Search for the cell housing the specified text and yield its [x, y] center coordinate. 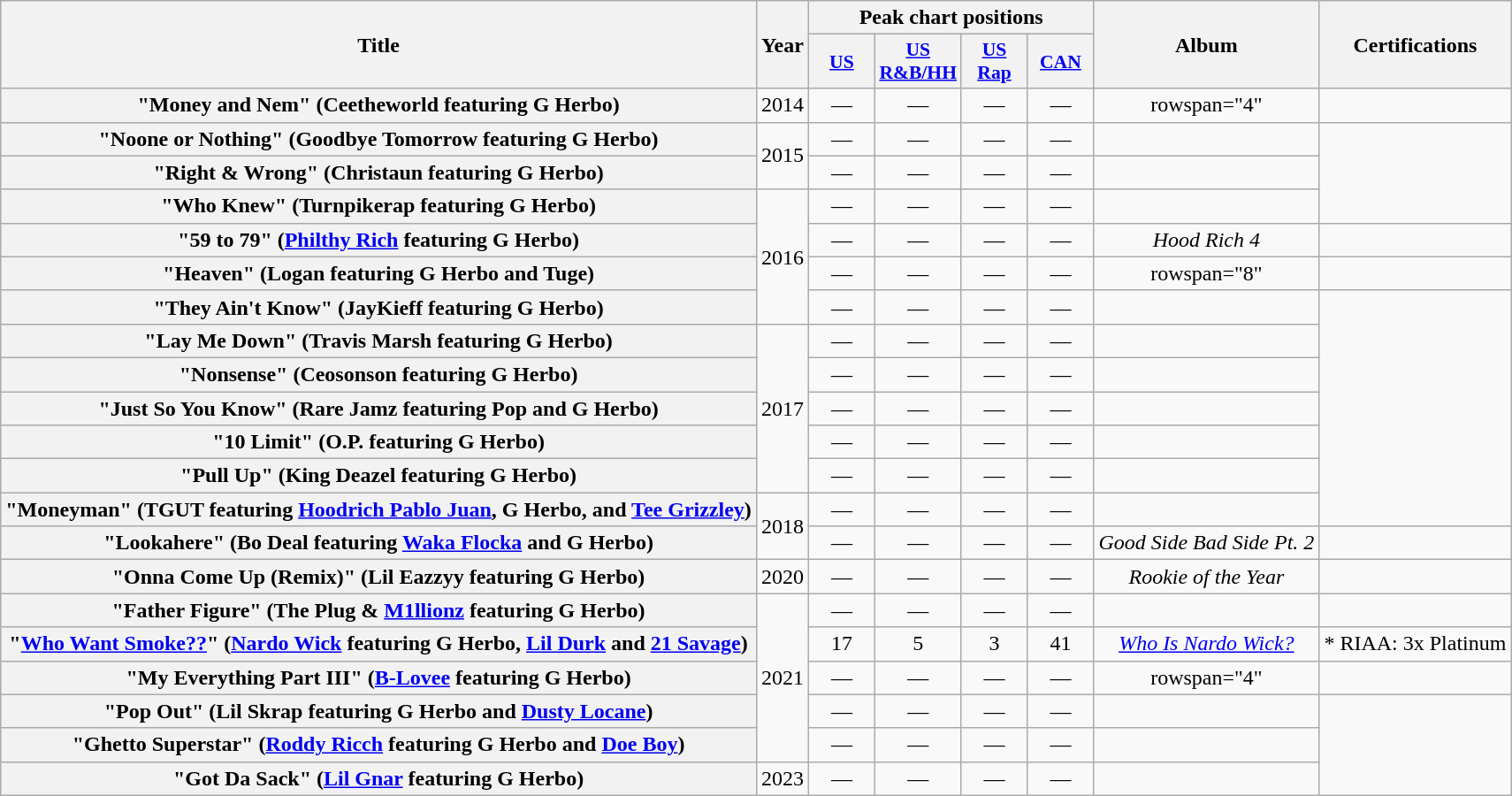
"Lookahere" (Bo Deal featuring Waka Flocka and G Herbo) [378, 543]
"Nonsense" (Ceosonson featuring G Herbo) [378, 374]
2014 [782, 105]
"Right & Wrong" (Christaun featuring G Herbo) [378, 172]
2016 [782, 256]
2023 [782, 778]
"Money and Nem" (Ceetheworld featuring G Herbo) [378, 105]
Title [378, 44]
Album [1206, 44]
Peak chart positions [951, 18]
3 [994, 644]
"They Ain't Know" (JayKieff featuring G Herbo) [378, 307]
"Moneyman" (TGUT featuring Hoodrich Pablo Juan, G Herbo, and Tee Grizzley) [378, 509]
Hood Rich 4 [1206, 240]
"Who Want Smoke??" (Nardo Wick featuring G Herbo, Lil Durk and 21 Savage) [378, 644]
USRap [994, 62]
rowspan="8" [1206, 273]
41 [1061, 644]
2021 [782, 677]
5 [918, 644]
2017 [782, 408]
CAN [1061, 62]
"59 to 79" (Philthy Rich featuring G Herbo) [378, 240]
Year [782, 44]
Good Side Bad Side Pt. 2 [1206, 543]
"Heaven" (Logan featuring G Herbo and Tuge) [378, 273]
2015 [782, 156]
* RIAA: 3x Platinum [1415, 644]
US [842, 62]
"Pop Out" (Lil Skrap featuring G Herbo and Dusty Locane) [378, 711]
17 [842, 644]
"Pull Up" (King Deazel featuring G Herbo) [378, 476]
"10 Limit" (O.P. featuring G Herbo) [378, 442]
Who Is Nardo Wick? [1206, 644]
USR&B/HH [918, 62]
2020 [782, 577]
"Father Figure" (The Plug & M1llionz featuring G Herbo) [378, 610]
"My Everything Part III" (B-Lovee featuring G Herbo) [378, 677]
"Noone or Nothing" (Goodbye Tomorrow featuring G Herbo) [378, 139]
"Who Knew" (Turnpikerap featuring G Herbo) [378, 206]
"Got Da Sack" (Lil Gnar featuring G Herbo) [378, 778]
"Lay Me Down" (Travis Marsh featuring G Herbo) [378, 341]
Rookie of the Year [1206, 577]
"Ghetto Superstar" (Roddy Ricch featuring G Herbo and Doe Boy) [378, 745]
Certifications [1415, 44]
"Just So You Know" (Rare Jamz featuring Pop and G Herbo) [378, 408]
"Onna Come Up (Remix)" (Lil Eazzyy featuring G Herbo) [378, 577]
2018 [782, 526]
